From the cell containing the given text, extract its center point as [X, Y] coordinate. 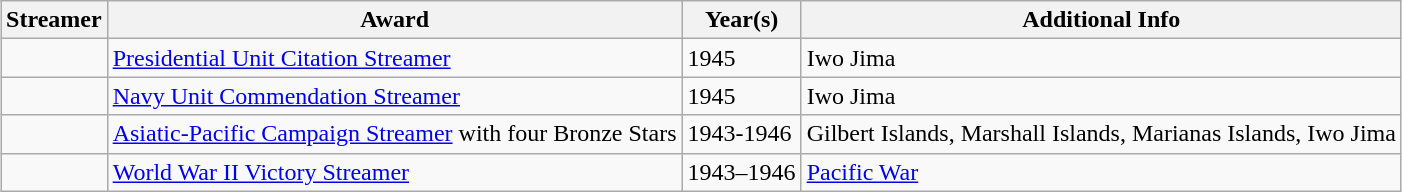
Gilbert Islands, Marshall Islands, Marianas Islands, Iwo Jima [1101, 134]
Presidential Unit Citation Streamer [394, 58]
Pacific War [1101, 172]
Year(s) [742, 20]
1943–1946 [742, 172]
Streamer [54, 20]
Additional Info [1101, 20]
Award [394, 20]
Asiatic-Pacific Campaign Streamer with four Bronze Stars [394, 134]
1943-1946 [742, 134]
World War II Victory Streamer [394, 172]
Navy Unit Commendation Streamer [394, 96]
